Find where the given text appears and provide that cell's center as [x, y] coordinate. 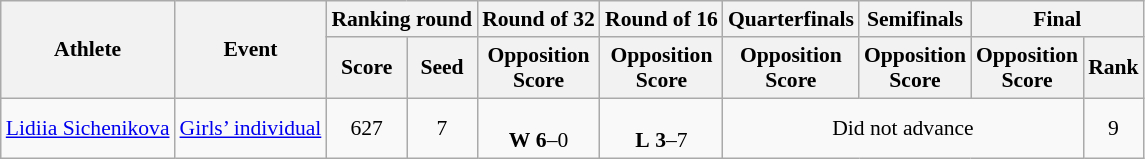
Seed [442, 68]
627 [366, 128]
W 6–0 [538, 128]
Girls’ individual [251, 128]
L 3–7 [662, 128]
7 [442, 128]
Athlete [88, 50]
Final [1058, 19]
Lidiia Sichenikova [88, 128]
Event [251, 50]
Score [366, 68]
Ranking round [402, 19]
Round of 32 [538, 19]
Semifinals [915, 19]
Round of 16 [662, 19]
9 [1114, 128]
Quarterfinals [791, 19]
Did not advance [903, 128]
Rank [1114, 68]
